Scan for the cell matching the given text and deliver its [x, y] coordinate at center. 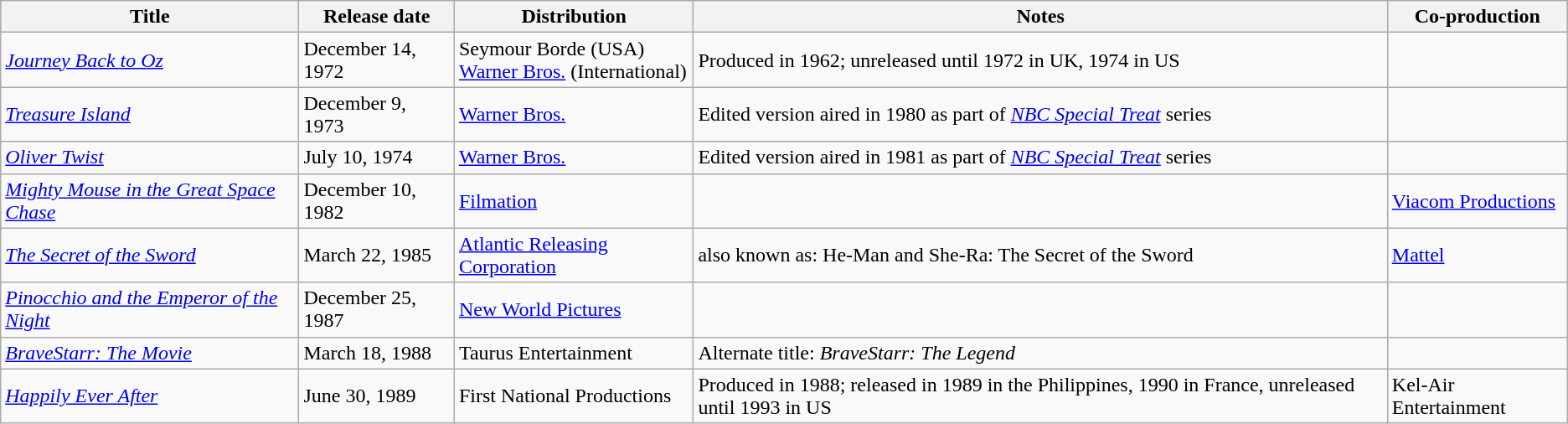
Edited version aired in 1980 as part of NBC Special Treat series [1040, 114]
Co-production [1478, 17]
First National Productions [573, 396]
Happily Ever After [150, 396]
also known as: He-Man and She-Ra: The Secret of the Sword [1040, 255]
Kel-Air Entertainment [1478, 396]
March 18, 1988 [377, 353]
December 14, 1972 [377, 60]
Notes [1040, 17]
Alternate title: BraveStarr: The Legend [1040, 353]
New World Pictures [573, 310]
BraveStarr: The Movie [150, 353]
Distribution [573, 17]
Mighty Mouse in the Great Space Chase [150, 201]
June 30, 1989 [377, 396]
Taurus Entertainment [573, 353]
March 22, 1985 [377, 255]
Release date [377, 17]
Title [150, 17]
Produced in 1962; unreleased until 1972 in UK, 1974 in US [1040, 60]
Pinocchio and the Emperor of the Night [150, 310]
December 10, 1982 [377, 201]
Filmation [573, 201]
Edited version aired in 1981 as part of NBC Special Treat series [1040, 158]
Produced in 1988; released in 1989 in the Philippines, 1990 in France, unreleased until 1993 in US [1040, 396]
Treasure Island [150, 114]
Atlantic Releasing Corporation [573, 255]
December 25, 1987 [377, 310]
Journey Back to Oz [150, 60]
July 10, 1974 [377, 158]
Mattel [1478, 255]
Seymour Borde (USA) Warner Bros. (International) [573, 60]
Oliver Twist [150, 158]
Viacom Productions [1478, 201]
December 9, 1973 [377, 114]
The Secret of the Sword [150, 255]
